Determine the (x, y) coordinate at the center of the cell enclosing the given text.  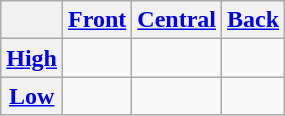
Back (254, 20)
Low (32, 96)
High (32, 58)
Central (177, 20)
Front (98, 20)
